From the cell containing the given text, extract its center point as [x, y] coordinate. 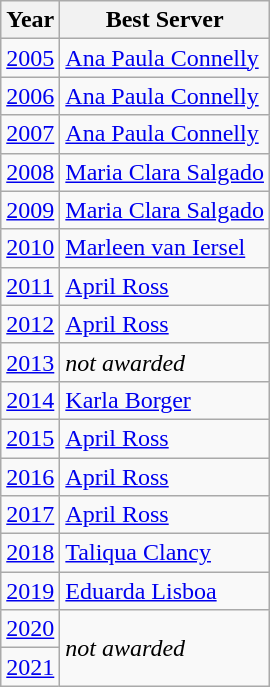
2012 [30, 324]
2017 [30, 515]
Karla Borger [165, 400]
2016 [30, 477]
Taliqua Clancy [165, 553]
Best Server [165, 20]
2019 [30, 591]
2018 [30, 553]
2007 [30, 134]
Year [30, 20]
2010 [30, 248]
2006 [30, 96]
2011 [30, 286]
2008 [30, 172]
2013 [30, 362]
2009 [30, 210]
2014 [30, 400]
2005 [30, 58]
2015 [30, 438]
2021 [30, 667]
Eduarda Lisboa [165, 591]
2020 [30, 629]
Marleen van Iersel [165, 248]
